Locate the cell with the specified text and output its [X, Y] center coordinate. 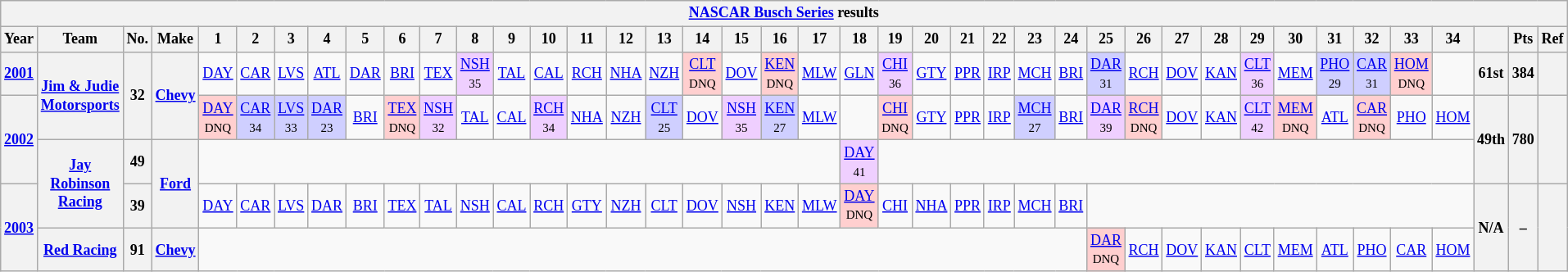
NASCAR Busch Series results [784, 13]
DAY41 [859, 161]
Jay Robinson Racing [80, 184]
Year [20, 39]
No. [138, 39]
31 [1335, 39]
Team [80, 39]
6 [402, 39]
61st [1491, 74]
26 [1144, 39]
17 [819, 39]
8 [475, 39]
39 [138, 206]
4 [328, 39]
780 [1523, 139]
RCHDNQ [1144, 118]
Red Racing [80, 250]
16 [780, 39]
2003 [20, 228]
KENDNQ [780, 74]
CHI36 [895, 74]
10 [549, 39]
CAR34 [256, 118]
2001 [20, 74]
2 [256, 39]
DAR39 [1106, 118]
2002 [20, 139]
22 [999, 39]
MEMDNQ [1295, 118]
11 [587, 39]
CARDNQ [1372, 118]
Pts [1523, 39]
CAR31 [1372, 74]
5 [365, 39]
PHO29 [1335, 74]
29 [1257, 39]
CLT42 [1257, 118]
DARDNQ [1106, 250]
KEN27 [780, 118]
19 [895, 39]
21 [968, 39]
– [1523, 228]
N/A [1491, 228]
30 [1295, 39]
49th [1491, 139]
28 [1221, 39]
13 [664, 39]
DAR31 [1106, 74]
3 [292, 39]
CHIDNQ [895, 118]
LVS33 [292, 118]
25 [1106, 39]
27 [1182, 39]
MCH27 [1035, 118]
34 [1453, 39]
18 [859, 39]
384 [1523, 74]
CLT25 [664, 118]
Jim & Judie Motorsports [80, 95]
CLTDNQ [703, 74]
TEXDNQ [402, 118]
NSH32 [439, 118]
1 [218, 39]
23 [1035, 39]
Make [175, 39]
HOMDNQ [1411, 74]
20 [931, 39]
91 [138, 250]
GLN [859, 74]
Ford [175, 184]
24 [1072, 39]
14 [703, 39]
KEN [780, 206]
CHI [895, 206]
9 [511, 39]
33 [1411, 39]
CLT36 [1257, 74]
15 [741, 39]
7 [439, 39]
49 [138, 161]
DAR23 [328, 118]
Ref [1552, 39]
12 [626, 39]
RCH34 [549, 118]
